Detect which cell encompasses the target text, then output its [x, y] center coordinate. 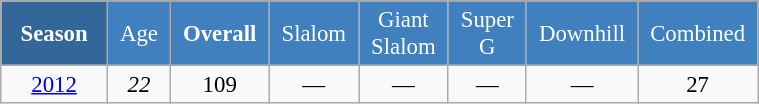
27 [698, 85]
109 [219, 85]
Downhill [582, 34]
Season [54, 34]
2012 [54, 85]
GiantSlalom [404, 34]
Super G [487, 34]
22 [138, 85]
Overall [219, 34]
Slalom [314, 34]
Age [138, 34]
Combined [698, 34]
